Identify which cell holds the provided text, then report its (x, y) central coordinate. 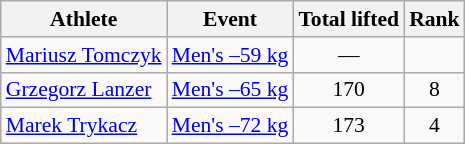
173 (348, 126)
Men's –72 kg (230, 126)
8 (434, 90)
Rank (434, 19)
Men's –59 kg (230, 55)
Athlete (84, 19)
Event (230, 19)
Mariusz Tomczyk (84, 55)
Grzegorz Lanzer (84, 90)
— (348, 55)
170 (348, 90)
Total lifted (348, 19)
4 (434, 126)
Men's –65 kg (230, 90)
Marek Trykacz (84, 126)
